Return the [x, y] coordinate for the center point of the cell that contains the specified text.  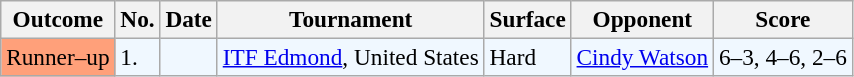
6–3, 4–6, 2–6 [782, 57]
Score [782, 19]
1. [138, 57]
No. [138, 19]
Opponent [642, 19]
Date [188, 19]
Tournament [350, 19]
Surface [528, 19]
Hard [528, 57]
Runner–up [58, 57]
Outcome [58, 19]
ITF Edmond, United States [350, 57]
Cindy Watson [642, 57]
